Output the (X, Y) coordinate of the center of the cell containing the given text.  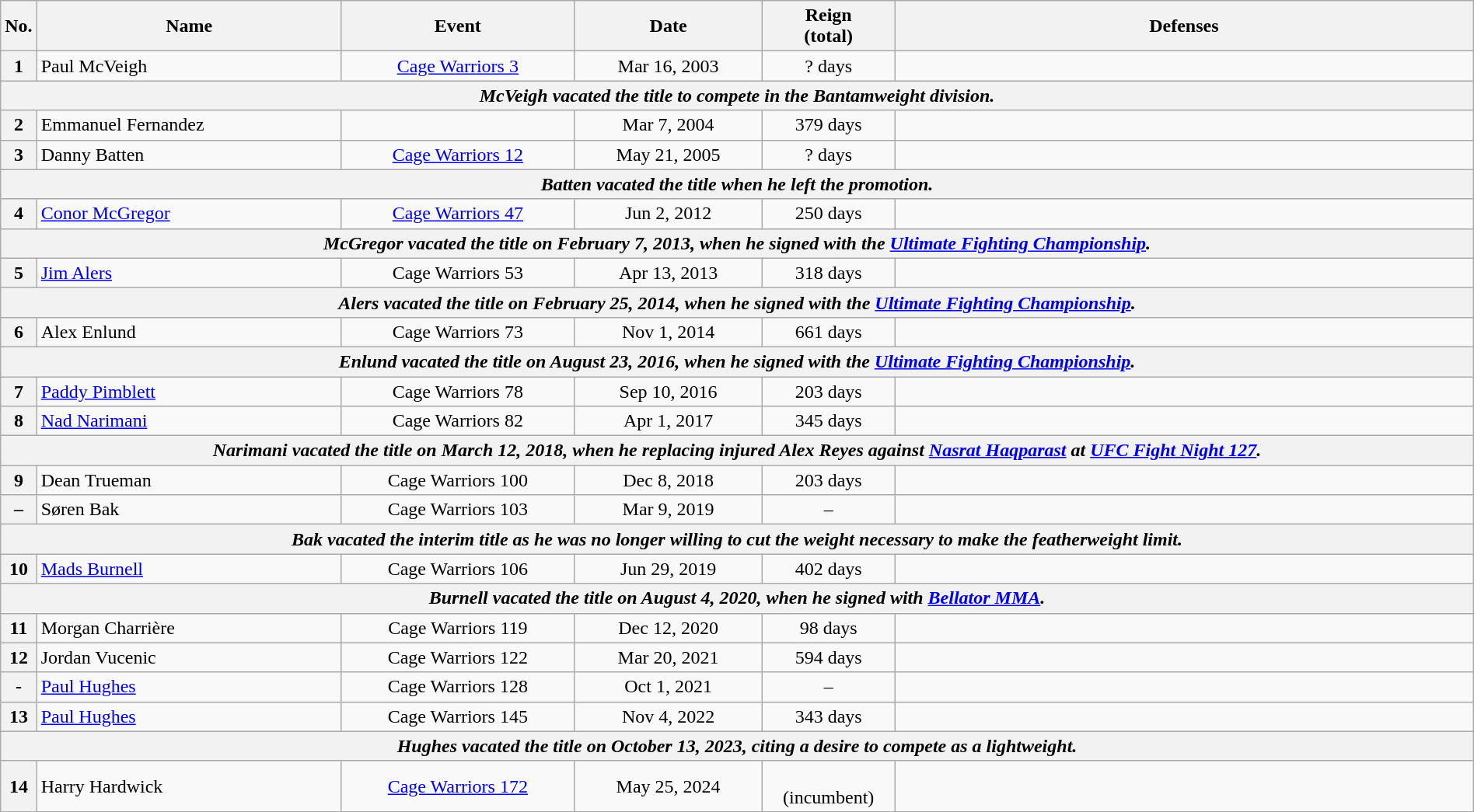
345 days (829, 421)
Cage Warriors 103 (457, 510)
Cage Warriors 82 (457, 421)
No. (19, 26)
2 (19, 125)
4 (19, 214)
May 21, 2005 (669, 155)
McVeigh vacated the title to compete in the Bantamweight division. (737, 96)
Cage Warriors 73 (457, 332)
Batten vacated the title when he left the promotion. (737, 184)
Apr 1, 2017 (669, 421)
Cage Warriors 122 (457, 657)
Mar 7, 2004 (669, 125)
Dec 12, 2020 (669, 628)
594 days (829, 657)
318 days (829, 273)
Cage Warriors 128 (457, 687)
Narimani vacated the title on March 12, 2018, when he replacing injured Alex Reyes against Nasrat Haqparast at UFC Fight Night 127. (737, 451)
Jun 29, 2019 (669, 569)
Cage Warriors 119 (457, 628)
Date (669, 26)
Mar 16, 2003 (669, 66)
Hughes vacated the title on October 13, 2023, citing a desire to compete as a lightweight. (737, 746)
Sep 10, 2016 (669, 391)
Cage Warriors 12 (457, 155)
9 (19, 480)
Cage Warriors 145 (457, 716)
Burnell vacated the title on August 4, 2020, when he signed with Bellator MMA. (737, 598)
Dec 8, 2018 (669, 480)
Nov 1, 2014 (669, 332)
Cage Warriors 100 (457, 480)
Mar 20, 2021 (669, 657)
Apr 13, 2013 (669, 273)
Paul McVeigh (189, 66)
Cage Warriors 172 (457, 786)
Mar 9, 2019 (669, 510)
343 days (829, 716)
7 (19, 391)
Morgan Charrière (189, 628)
Defenses (1183, 26)
13 (19, 716)
1 (19, 66)
14 (19, 786)
8 (19, 421)
Paddy Pimblett (189, 391)
5 (19, 273)
Dean Trueman (189, 480)
6 (19, 332)
McGregor vacated the title on February 7, 2013, when he signed with the Ultimate Fighting Championship. (737, 243)
Conor McGregor (189, 214)
Jun 2, 2012 (669, 214)
98 days (829, 628)
Mads Burnell (189, 569)
Enlund vacated the title on August 23, 2016, when he signed with the Ultimate Fighting Championship. (737, 361)
Cage Warriors 47 (457, 214)
11 (19, 628)
402 days (829, 569)
Nov 4, 2022 (669, 716)
Cage Warriors 3 (457, 66)
Jordan Vucenic (189, 657)
Bak vacated the interim title as he was no longer willing to cut the weight necessary to make the featherweight limit. (737, 539)
Cage Warriors 106 (457, 569)
Søren Bak (189, 510)
Cage Warriors 53 (457, 273)
Reign(total) (829, 26)
Oct 1, 2021 (669, 687)
661 days (829, 332)
10 (19, 569)
Alex Enlund (189, 332)
Name (189, 26)
Jim Alers (189, 273)
250 days (829, 214)
May 25, 2024 (669, 786)
(incumbent) (829, 786)
12 (19, 657)
Harry Hardwick (189, 786)
Emmanuel Fernandez (189, 125)
3 (19, 155)
Event (457, 26)
Alers vacated the title on February 25, 2014, when he signed with the Ultimate Fighting Championship. (737, 302)
Danny Batten (189, 155)
Nad Narimani (189, 421)
- (19, 687)
379 days (829, 125)
Cage Warriors 78 (457, 391)
